Scan for the cell matching the given text and deliver its (x, y) coordinate at center. 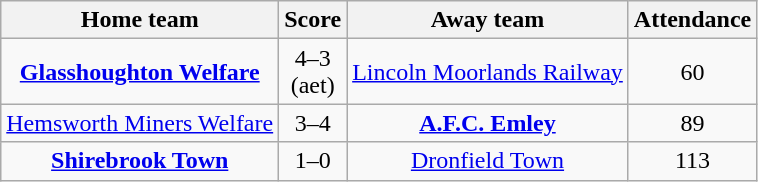
Away team (488, 20)
3–4 (313, 123)
89 (692, 123)
A.F.C. Emley (488, 123)
Lincoln Moorlands Railway (488, 72)
Dronfield Town (488, 161)
Home team (140, 20)
Shirebrook Town (140, 161)
Hemsworth Miners Welfare (140, 123)
60 (692, 72)
113 (692, 161)
Score (313, 20)
Glasshoughton Welfare (140, 72)
1–0 (313, 161)
4–3(aet) (313, 72)
Attendance (692, 20)
